Provide the (x, y) coordinate of the cell's center where the given text is located.  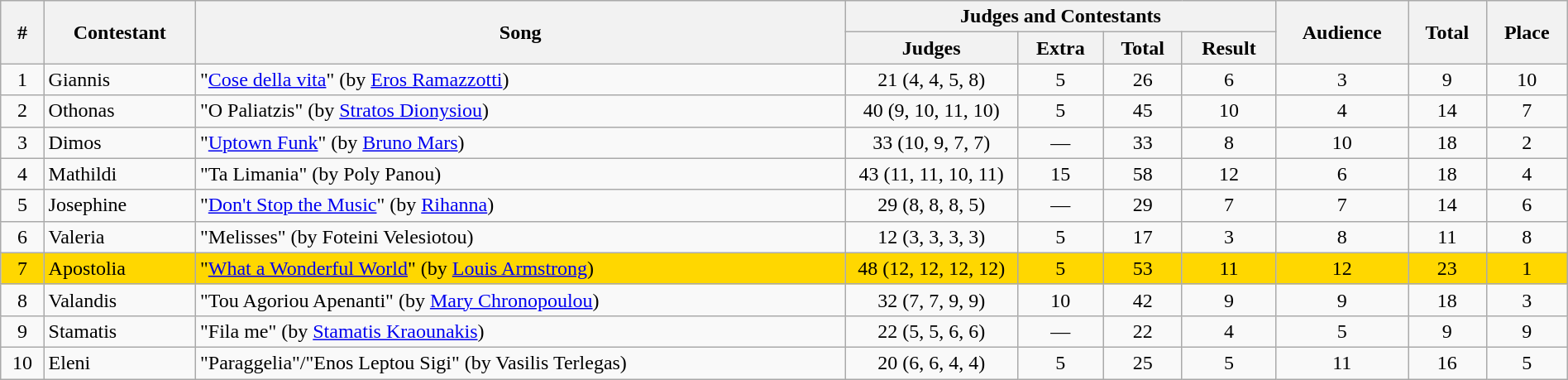
"Don't Stop the Music" (by Rihanna) (520, 205)
Judges and Contestants (1060, 17)
Apostolia (119, 268)
17 (1143, 237)
Place (1527, 32)
Extra (1060, 48)
Contestant (119, 32)
Eleni (119, 363)
15 (1060, 174)
"Melisses" (by Foteini Velesiotou) (520, 237)
23 (1447, 268)
29 (1143, 205)
32 (7, 7, 9, 9) (931, 300)
"Cose della vita" (by Eros Ramazzotti) (520, 79)
48 (12, 12, 12, 12) (931, 268)
Audience (1342, 32)
21 (4, 4, 5, 8) (931, 79)
Song (520, 32)
"Tou Agoriou Apenanti" (by Mary Chronopoulou) (520, 300)
"Uptown Funk" (by Bruno Mars) (520, 142)
"Ta Limania" (by Poly Panou) (520, 174)
# (22, 32)
"O Paliatzis" (by Stratos Dionysiou) (520, 111)
Mathildi (119, 174)
45 (1143, 111)
Judges (931, 48)
40 (9, 10, 11, 10) (931, 111)
33 (10, 9, 7, 7) (931, 142)
Valeria (119, 237)
22 (5, 5, 6, 6) (931, 331)
22 (1143, 331)
"Paraggelia"/"Enos Leptou Sigi" (by Vasilis Terlegas) (520, 363)
42 (1143, 300)
Giannis (119, 79)
20 (6, 6, 4, 4) (931, 363)
Result (1229, 48)
"What a Wonderful World" (by Louis Armstrong) (520, 268)
26 (1143, 79)
Dimos (119, 142)
43 (11, 11, 10, 11) (931, 174)
Othonas (119, 111)
Stamatis (119, 331)
"Fila me" (by Stamatis Kraounakis) (520, 331)
16 (1447, 363)
Josephine (119, 205)
Valandis (119, 300)
29 (8, 8, 8, 5) (931, 205)
33 (1143, 142)
12 (3, 3, 3, 3) (931, 237)
58 (1143, 174)
25 (1143, 363)
53 (1143, 268)
